Identify which cell holds the provided text, then report its (x, y) central coordinate. 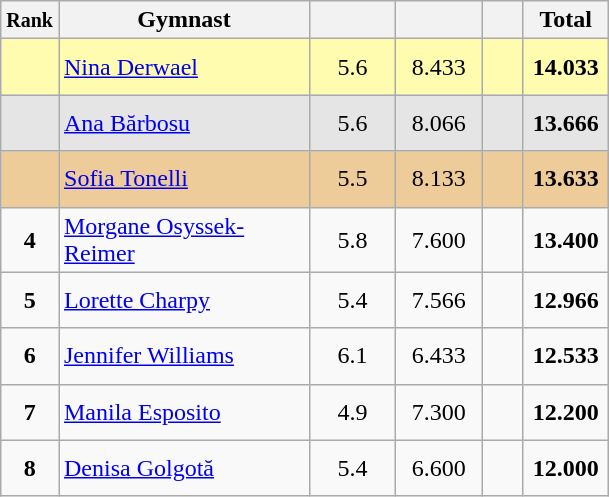
8.133 (439, 179)
Jennifer Williams (184, 356)
6.433 (439, 356)
5 (30, 300)
12.200 (566, 412)
8.066 (439, 123)
13.633 (566, 179)
7.600 (439, 240)
6.1 (353, 356)
12.966 (566, 300)
12.533 (566, 356)
Ana Bărbosu (184, 123)
7 (30, 412)
7.566 (439, 300)
6 (30, 356)
13.666 (566, 123)
8.433 (439, 67)
6.600 (439, 468)
13.400 (566, 240)
4 (30, 240)
Nina Derwael (184, 67)
14.033 (566, 67)
12.000 (566, 468)
Manila Esposito (184, 412)
Sofia Tonelli (184, 179)
5.5 (353, 179)
Gymnast (184, 20)
7.300 (439, 412)
Total (566, 20)
4.9 (353, 412)
Denisa Golgotă (184, 468)
Rank (30, 20)
5.8 (353, 240)
Morgane Osyssek-Reimer (184, 240)
Lorette Charpy (184, 300)
8 (30, 468)
